Scan for the cell matching the given text and deliver its (x, y) coordinate at center. 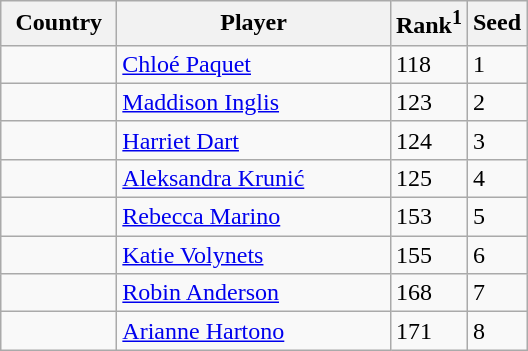
6 (496, 255)
7 (496, 293)
168 (428, 293)
118 (428, 64)
3 (496, 140)
Rebecca Marino (254, 217)
5 (496, 217)
Country (59, 24)
Katie Volynets (254, 255)
123 (428, 102)
4 (496, 178)
Seed (496, 24)
Player (254, 24)
Arianne Hartono (254, 331)
124 (428, 140)
153 (428, 217)
171 (428, 331)
2 (496, 102)
Aleksandra Krunić (254, 178)
8 (496, 331)
155 (428, 255)
Robin Anderson (254, 293)
Harriet Dart (254, 140)
Chloé Paquet (254, 64)
Rank1 (428, 24)
125 (428, 178)
Maddison Inglis (254, 102)
1 (496, 64)
